Search for the cell housing the specified text and yield its [x, y] center coordinate. 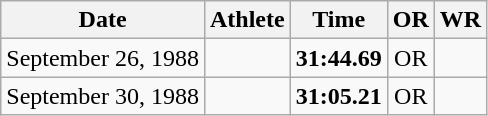
Athlete [247, 20]
Time [338, 20]
Date [103, 20]
31:05.21 [338, 96]
September 30, 1988 [103, 96]
31:44.69 [338, 58]
September 26, 1988 [103, 58]
WR [460, 20]
